Determine the [x, y] coordinate at the center of the cell enclosing the given text.  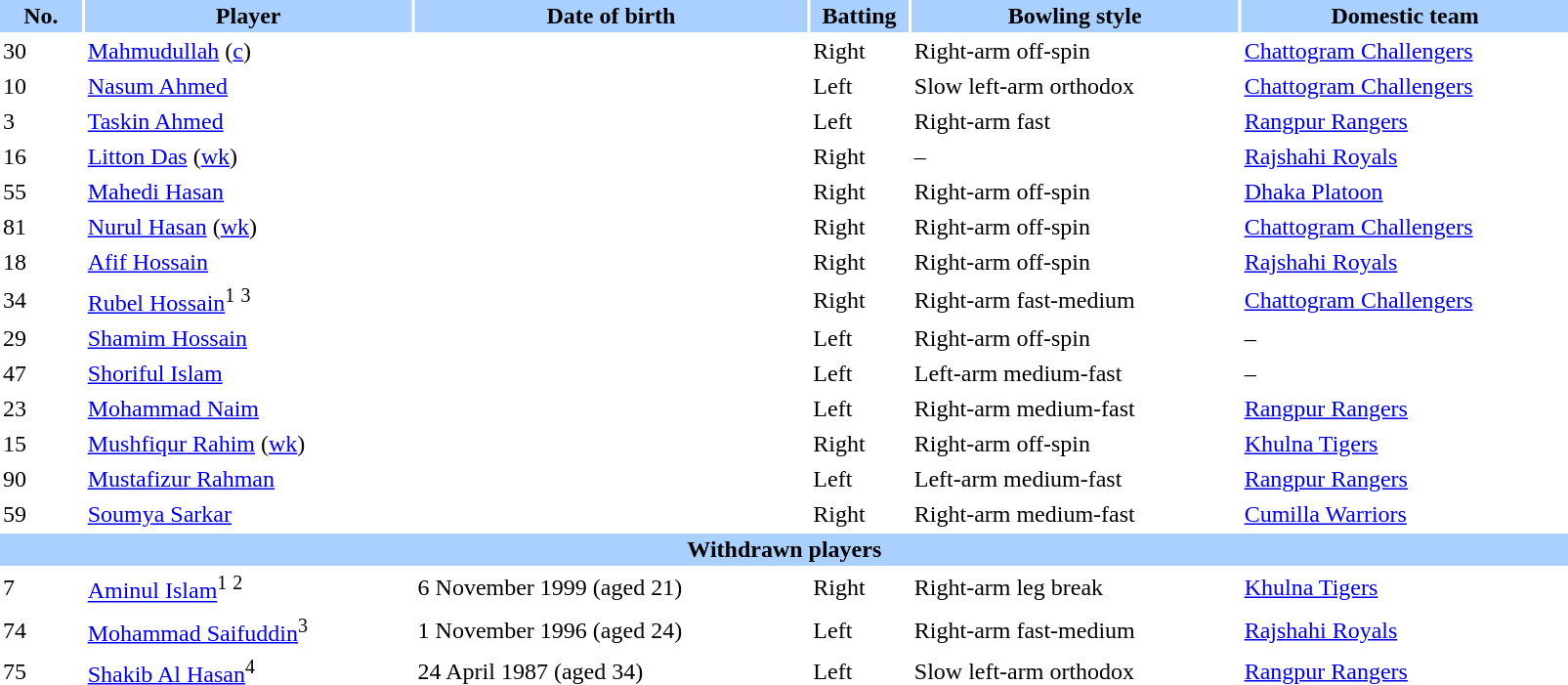
Mohammad Saifuddin3 [248, 629]
34 [41, 301]
Mustafizur Rahman [248, 479]
90 [41, 479]
Player [248, 16]
Mahedi Hasan [248, 192]
59 [41, 514]
3 [41, 121]
30 [41, 51]
Batting [859, 16]
– [1075, 156]
No. [41, 16]
Aminul Islam1 2 [248, 588]
74 [41, 629]
Shoriful Islam [248, 373]
Soumya Sarkar [248, 514]
Date of birth [612, 16]
Mahmudullah (c) [248, 51]
Rubel Hossain1 3 [248, 301]
55 [41, 192]
Right-arm leg break [1075, 588]
29 [41, 338]
1 November 1996 (aged 24) [612, 629]
18 [41, 262]
Nurul Hasan (wk) [248, 227]
10 [41, 86]
Nasum Ahmed [248, 86]
Shamim Hossain [248, 338]
6 November 1999 (aged 21) [612, 588]
23 [41, 408]
Mohammad Naim [248, 408]
Litton Das (wk) [248, 156]
Afif Hossain [248, 262]
47 [41, 373]
81 [41, 227]
Right-arm fast [1075, 121]
Mushfiqur Rahim (wk) [248, 444]
Taskin Ahmed [248, 121]
15 [41, 444]
7 [41, 588]
Slow left-arm orthodox [1075, 86]
Bowling style [1075, 16]
16 [41, 156]
